Provide the (X, Y) coordinate of the cell's center where the given text is located.  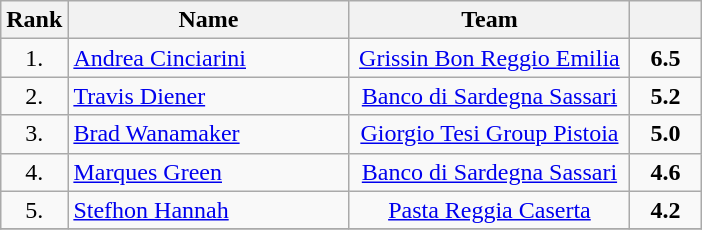
Andrea Cinciarini (208, 58)
Name (208, 20)
Stefhon Hannah (208, 210)
Team (490, 20)
3. (34, 134)
5.0 (666, 134)
5. (34, 210)
4.2 (666, 210)
Giorgio Tesi Group Pistoia (490, 134)
4.6 (666, 172)
1. (34, 58)
Brad Wanamaker (208, 134)
2. (34, 96)
Rank (34, 20)
Pasta Reggia Caserta (490, 210)
4. (34, 172)
Marques Green (208, 172)
Grissin Bon Reggio Emilia (490, 58)
6.5 (666, 58)
5.2 (666, 96)
Travis Diener (208, 96)
